Provide the (X, Y) coordinate of the cell's center where the given text is located.  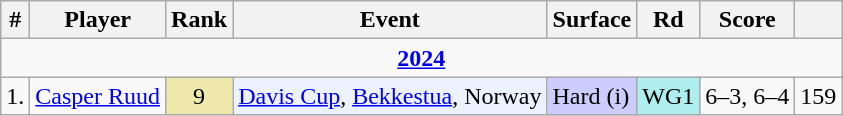
6–3, 6–4 (748, 96)
9 (200, 96)
Hard (i) (592, 96)
2024 (422, 58)
Rank (200, 20)
Player (98, 20)
159 (818, 96)
WG1 (668, 96)
Davis Cup, Bekkestua, Norway (390, 96)
Score (748, 20)
Event (390, 20)
1. (16, 96)
# (16, 20)
Rd (668, 20)
Casper Ruud (98, 96)
Surface (592, 20)
